Extract the (x, y) coordinate from the center of the cell holding the provided text.  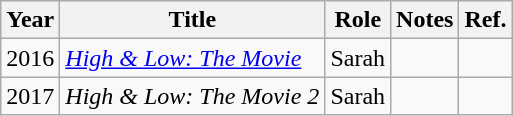
Year (30, 20)
Ref. (486, 20)
High & Low: The Movie 2 (192, 96)
2017 (30, 96)
Title (192, 20)
Role (358, 20)
High & Low: The Movie (192, 58)
Notes (425, 20)
2016 (30, 58)
